From the cell containing the given text, extract its center point as (X, Y) coordinate. 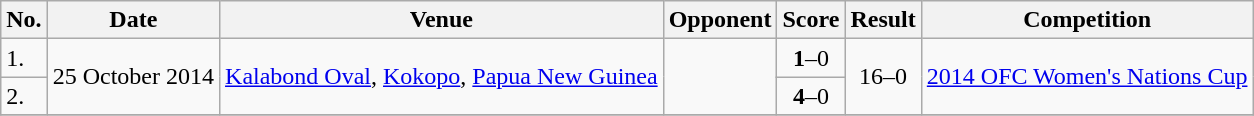
Date (133, 20)
Venue (442, 20)
1–0 (811, 58)
Opponent (720, 20)
2. (24, 96)
16–0 (883, 77)
2014 OFC Women's Nations Cup (1087, 77)
No. (24, 20)
Score (811, 20)
4–0 (811, 96)
25 October 2014 (133, 77)
Competition (1087, 20)
1. (24, 58)
Kalabond Oval, Kokopo, Papua New Guinea (442, 77)
Result (883, 20)
